Find where the given text appears and provide that cell's center as [x, y] coordinate. 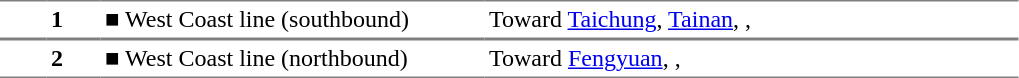
■ West Coast line (northbound) [292, 58]
■ West Coast line (southbound) [292, 20]
1 [73, 20]
Toward Fengyuan, , [751, 58]
2 [73, 58]
Toward Taichung, Tainan, , [751, 20]
